Search for the cell housing the specified text and yield its (x, y) center coordinate. 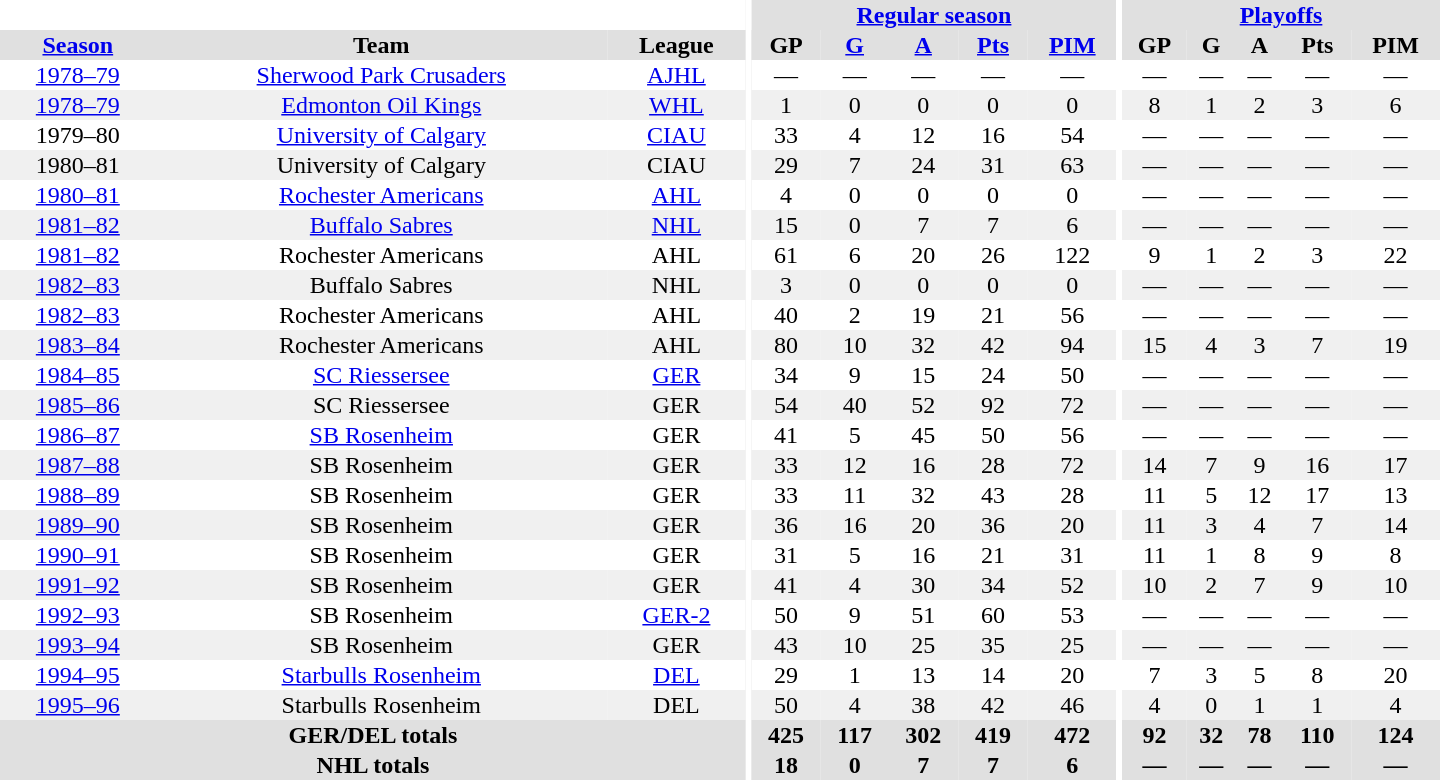
NHL totals (373, 765)
League (676, 45)
26 (993, 255)
419 (993, 735)
1988–89 (78, 495)
1979–80 (78, 135)
1989–90 (78, 525)
60 (993, 615)
AJHL (676, 75)
Season (78, 45)
1993–94 (78, 645)
110 (1318, 735)
472 (1072, 735)
35 (993, 645)
53 (1072, 615)
61 (786, 255)
GER/DEL totals (373, 735)
45 (923, 435)
Edmonton Oil Kings (382, 105)
1987–88 (78, 465)
117 (854, 735)
Playoffs (1281, 15)
80 (786, 345)
Regular season (934, 15)
Team (382, 45)
78 (1259, 735)
30 (923, 585)
1992–93 (78, 615)
1990–91 (78, 555)
46 (1072, 705)
18 (786, 765)
51 (923, 615)
124 (1396, 735)
GER-2 (676, 615)
1994–95 (78, 675)
425 (786, 735)
94 (1072, 345)
63 (1072, 165)
22 (1396, 255)
1991–92 (78, 585)
1983–84 (78, 345)
1986–87 (78, 435)
38 (923, 705)
1984–85 (78, 375)
WHL (676, 105)
Sherwood Park Crusaders (382, 75)
302 (923, 735)
1985–86 (78, 405)
122 (1072, 255)
1995–96 (78, 705)
